Search for the cell housing the specified text and yield its (X, Y) center coordinate. 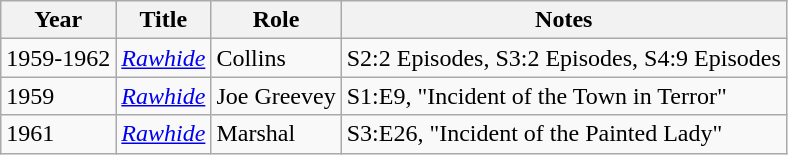
Notes (564, 20)
1959 (58, 96)
1959-1962 (58, 58)
Role (276, 20)
Year (58, 20)
S3:E26, "Incident of the Painted Lady" (564, 134)
Marshal (276, 134)
S1:E9, "Incident of the Town in Terror" (564, 96)
Joe Greevey (276, 96)
Title (164, 20)
Collins (276, 58)
1961 (58, 134)
S2:2 Episodes, S3:2 Episodes, S4:9 Episodes (564, 58)
